Provide the (x, y) coordinate of the cell's center where the given text is located.  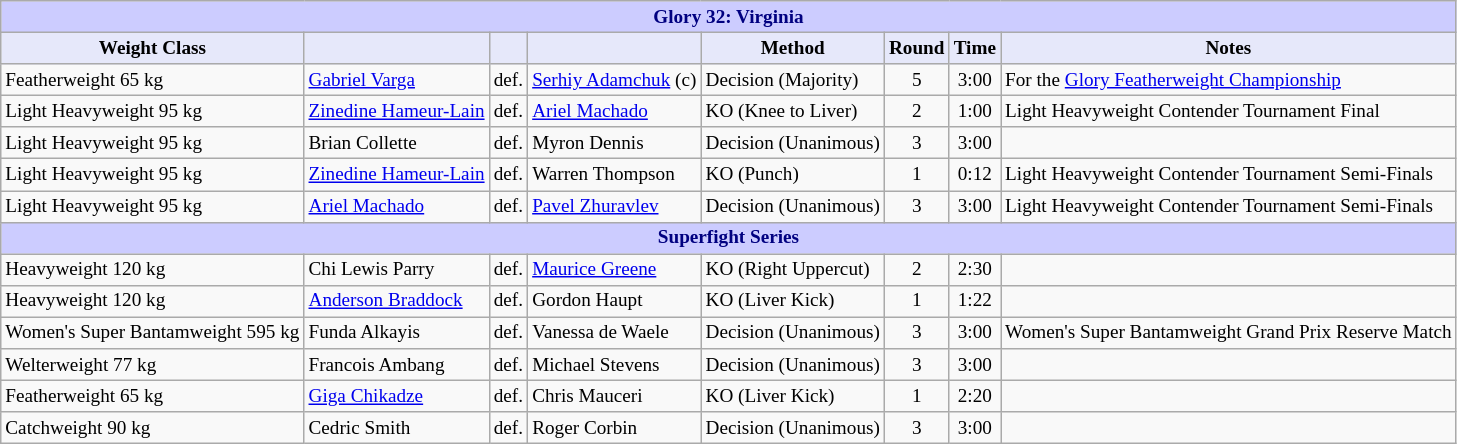
Chi Lewis Parry (396, 270)
Women's Super Bantamweight 595 kg (152, 333)
Serhiy Adamchuk (c) (614, 80)
Pavel Zhuravlev (614, 206)
2:30 (974, 270)
1:22 (974, 301)
0:12 (974, 175)
Vanessa de Waele (614, 333)
Gabriel Varga (396, 80)
Giga Chikadze (396, 396)
Funda Alkayis (396, 333)
Women's Super Bantamweight Grand Prix Reserve Match (1228, 333)
Weight Class (152, 48)
Glory 32: Virginia (728, 17)
Maurice Greene (614, 270)
Chris Mauceri (614, 396)
1:00 (974, 111)
Welterweight 77 kg (152, 365)
5 (916, 80)
Cedric Smith (396, 428)
Round (916, 48)
For the Glory Featherweight Championship (1228, 80)
Anderson Braddock (396, 301)
KO (Right Uppercut) (792, 270)
2:20 (974, 396)
Gordon Haupt (614, 301)
Time (974, 48)
Decision (Majority) (792, 80)
Myron Dennis (614, 143)
Notes (1228, 48)
Francois Ambang (396, 365)
Catchweight 90 kg (152, 428)
Method (792, 48)
Light Heavyweight Contender Tournament Final (1228, 111)
KO (Punch) (792, 175)
Roger Corbin (614, 428)
KO (Knee to Liver) (792, 111)
Michael Stevens (614, 365)
Warren Thompson (614, 175)
Brian Collette (396, 143)
Superfight Series (728, 238)
